Capture the cell that displays the provided text and extract its [x, y] central coordinate. 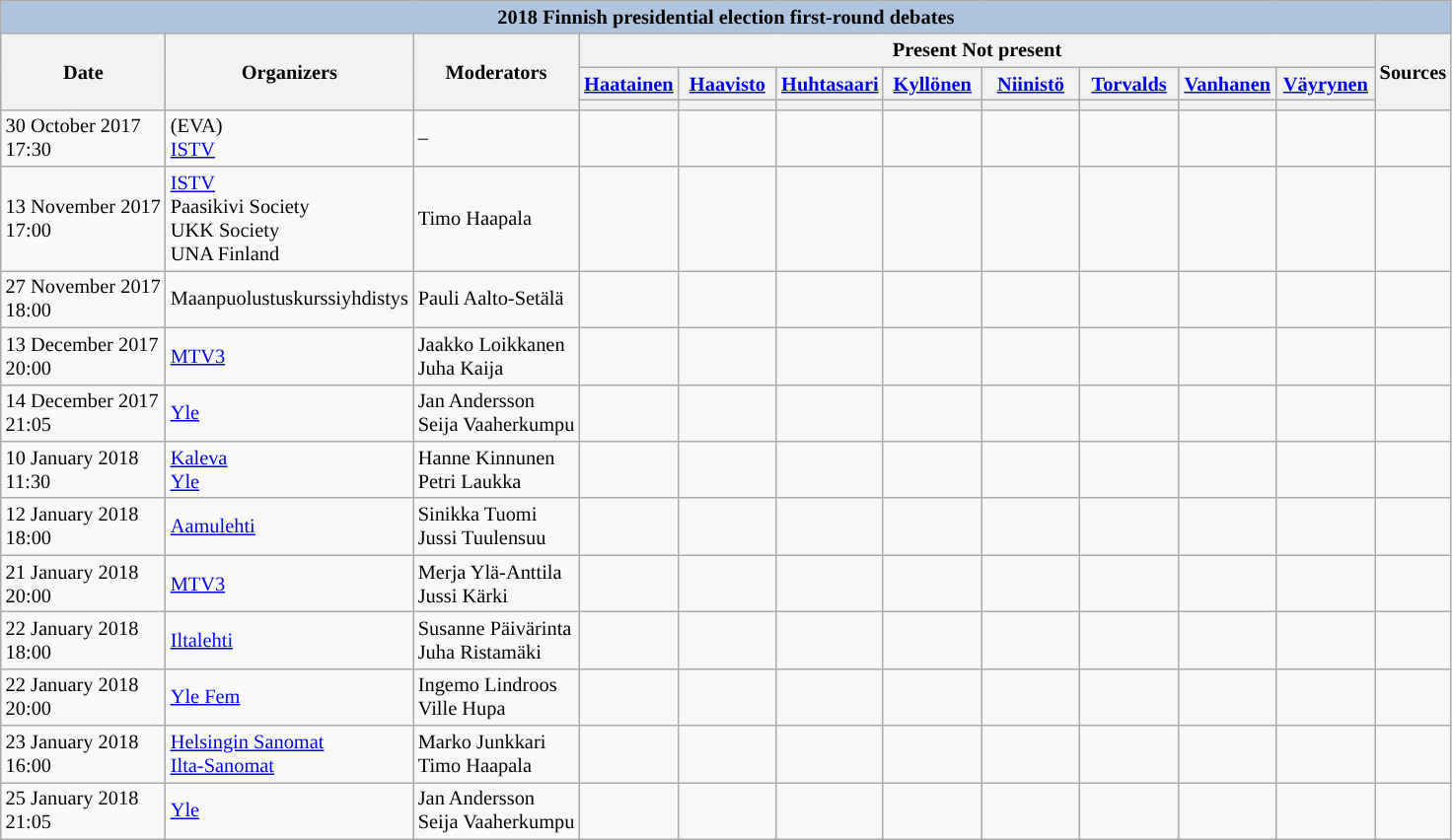
Huhtasaari [830, 84]
KalevaYle [290, 469]
21 January 201820:00 [83, 584]
Yle Fem [290, 697]
10 January 201811:30 [83, 469]
Hanne Kinnunen Petri Laukka [496, 469]
Sources [1413, 71]
30 October 201717:30 [83, 138]
13 December 201720:00 [83, 356]
Väyrynen [1326, 84]
Date [83, 71]
Aamulehti [290, 526]
– [496, 138]
Present Not present [977, 50]
Jaakko Loikkanen Juha Kaija [496, 356]
ISTVPaasikivi SocietyUKK SocietyUNA Finland [290, 219]
(EVA)ISTV [290, 138]
22 January 201820:00 [83, 697]
Maanpuolustuskurssiyhdistys [290, 299]
Pauli Aalto-Setälä [496, 299]
14 December 201721:05 [83, 413]
25 January 201821:05 [83, 810]
Susanne PäivärintaJuha Ristamäki [496, 640]
Timo Haapala [496, 219]
Kyllönen [932, 84]
22 January 201818:00 [83, 640]
Vanhanen [1227, 84]
Haavisto [728, 84]
27 November 201718:00 [83, 299]
Iltalehti [290, 640]
Merja Ylä-AnttilaJussi Kärki [496, 584]
Torvalds [1129, 84]
Niinistö [1031, 84]
Marko JunkkariTimo Haapala [496, 754]
Ingemo LindroosVille Hupa [496, 697]
Sinikka TuomiJussi Tuulensuu [496, 526]
12 January 201818:00 [83, 526]
2018 Finnish presidential election first-round debates [726, 17]
Organizers [290, 71]
Helsingin SanomatIlta-Sanomat [290, 754]
Haatainen [628, 84]
13 November 201717:00 [83, 219]
23 January 201816:00 [83, 754]
Moderators [496, 71]
